Pinpoint the cell where the given text exists, returning its (X, Y) midpoint coordinate. 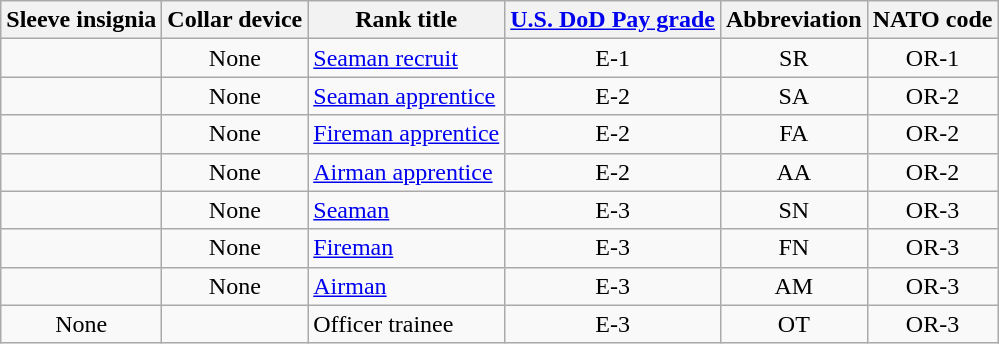
SR (794, 58)
OR-1 (932, 58)
Seaman apprentice (406, 96)
Airman (406, 286)
Fireman apprentice (406, 134)
Rank title (406, 20)
Airman apprentice (406, 172)
OT (794, 324)
Abbreviation (794, 20)
AA (794, 172)
Seaman (406, 210)
Fireman (406, 248)
Collar device (235, 20)
E-1 (613, 58)
U.S. DoD Pay grade (613, 20)
Sleeve insignia (82, 20)
Officer trainee (406, 324)
SA (794, 96)
SN (794, 210)
NATO code (932, 20)
FN (794, 248)
AM (794, 286)
Seaman recruit (406, 58)
FA (794, 134)
